Determine the [X, Y] coordinate at the center of the cell enclosing the given text.  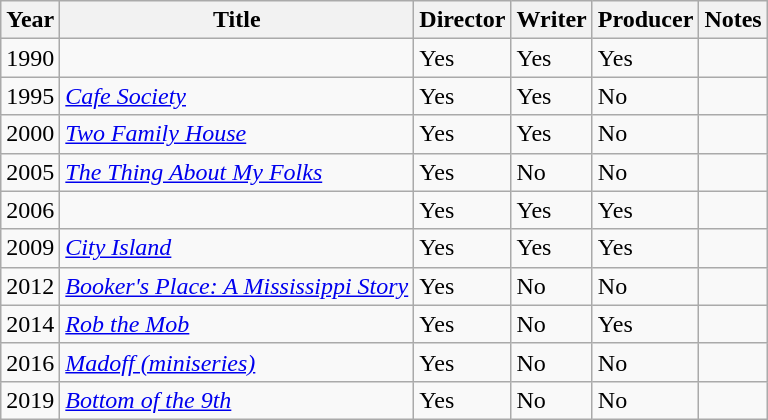
Two Family House [237, 134]
2000 [30, 134]
1990 [30, 58]
City Island [237, 248]
Bottom of the 9th [237, 400]
Madoff (miniseries) [237, 362]
Director [462, 20]
1995 [30, 96]
Notes [733, 20]
2014 [30, 324]
Producer [646, 20]
Year [30, 20]
2009 [30, 248]
Title [237, 20]
The Thing About My Folks [237, 172]
2012 [30, 286]
Writer [552, 20]
Rob the Mob [237, 324]
2005 [30, 172]
2006 [30, 210]
Cafe Society [237, 96]
2019 [30, 400]
Booker's Place: A Mississippi Story [237, 286]
2016 [30, 362]
